Scan for the cell matching the given text and deliver its [X, Y] coordinate at center. 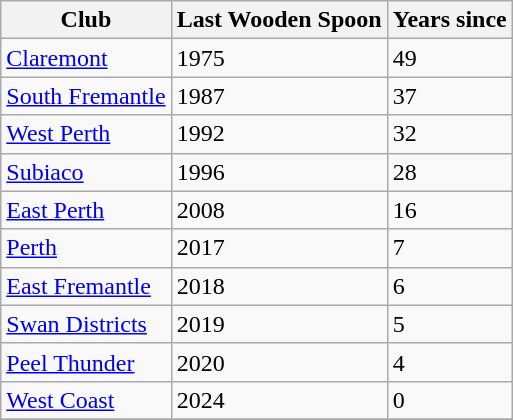
Claremont [86, 58]
37 [450, 96]
1975 [279, 58]
0 [450, 400]
6 [450, 286]
2024 [279, 400]
Peel Thunder [86, 362]
1987 [279, 96]
2020 [279, 362]
32 [450, 134]
West Perth [86, 134]
Perth [86, 248]
2017 [279, 248]
East Perth [86, 210]
1996 [279, 172]
Subiaco [86, 172]
2008 [279, 210]
5 [450, 324]
7 [450, 248]
Years since [450, 20]
28 [450, 172]
Last Wooden Spoon [279, 20]
2019 [279, 324]
49 [450, 58]
1992 [279, 134]
South Fremantle [86, 96]
Swan Districts [86, 324]
Club [86, 20]
2018 [279, 286]
East Fremantle [86, 286]
16 [450, 210]
West Coast [86, 400]
4 [450, 362]
